Return the [X, Y] coordinate for the center point of the cell that contains the specified text.  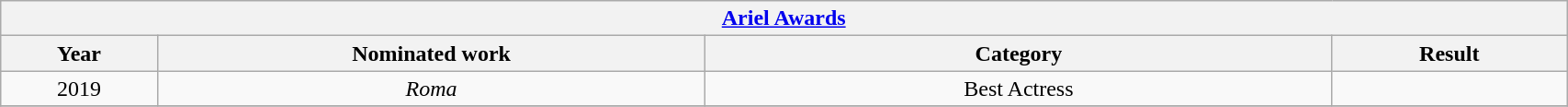
Category [1019, 53]
Year [79, 53]
Result [1450, 53]
2019 [79, 89]
Nominated work [432, 53]
Best Actress [1019, 89]
Roma [432, 89]
Ariel Awards [784, 18]
